For the text-containing cell, return its midpoint in [X, Y] coordinate format. 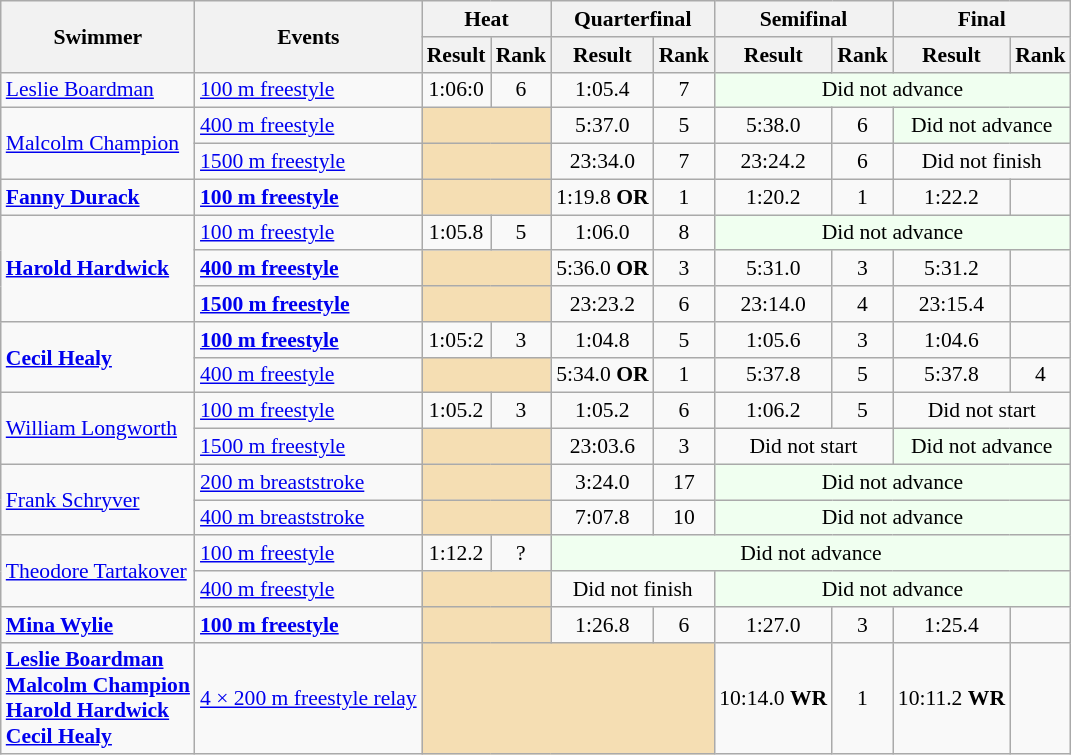
7:07.8 [602, 518]
Leslie Boardman [98, 90]
Semifinal [804, 19]
17 [684, 482]
10 [684, 518]
William Longworth [98, 428]
5:36.0 OR [602, 269]
1:19.8 OR [602, 197]
3:24.0 [602, 482]
1:04.6 [952, 340]
1:20.2 [773, 197]
23:34.0 [602, 162]
1:25.4 [952, 625]
Heat [486, 19]
10:11.2 WR [952, 698]
1:26.8 [602, 625]
1:05.4 [602, 90]
5:34.0 OR [602, 375]
Malcolm Champion [98, 144]
4 × 200 m freestyle relay [308, 698]
23:23.2 [602, 304]
Frank Schryver [98, 500]
1:22.2 [952, 197]
Harold Hardwick [98, 268]
1:12.2 [456, 554]
1:05.6 [773, 340]
10:14.0 WR [773, 698]
400 m breaststroke [308, 518]
1:06:0 [456, 90]
Mina Wylie [98, 625]
23:03.6 [602, 447]
1:06.0 [602, 233]
23:24.2 [773, 162]
Final [982, 19]
Fanny Durack [98, 197]
5:31.2 [952, 269]
1:05:2 [456, 340]
200 m breaststroke [308, 482]
Swimmer [98, 36]
1:05.8 [456, 233]
23:15.4 [952, 304]
1:27.0 [773, 625]
23:14.0 [773, 304]
? [522, 554]
Theodore Tartakover [98, 572]
1:04.8 [602, 340]
1:06.2 [773, 411]
Quarterfinal [632, 19]
5:37.0 [602, 126]
8 [684, 233]
5:31.0 [773, 269]
Events [308, 36]
Cecil Healy [98, 358]
Leslie BoardmanMalcolm ChampionHarold HardwickCecil Healy [98, 698]
5:38.0 [773, 126]
